Scan for the cell matching the given text and deliver its [X, Y] coordinate at center. 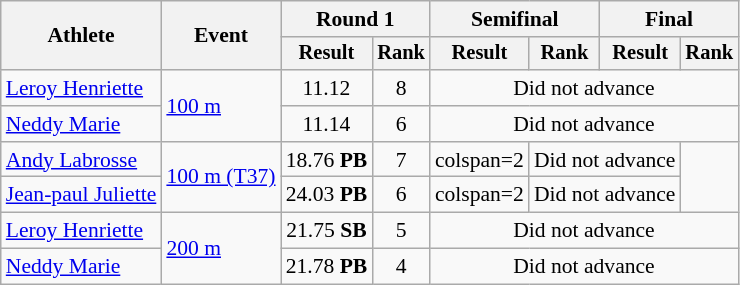
24.03 PB [327, 195]
100 m [220, 106]
11.12 [327, 88]
200 m [220, 248]
7 [401, 160]
Jean-paul Juliette [82, 195]
11.14 [327, 124]
8 [401, 88]
Event [220, 36]
4 [401, 267]
21.78 PB [327, 267]
Andy Labrosse [82, 160]
21.75 SB [327, 231]
Semifinal [515, 19]
Athlete [82, 36]
18.76 PB [327, 160]
Final [669, 19]
5 [401, 231]
Round 1 [356, 19]
100 m (T37) [220, 178]
